Extract the [x, y] coordinate from the center of the cell holding the provided text.  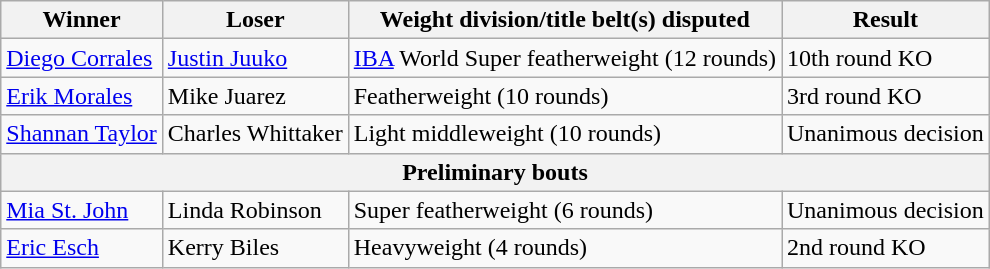
Weight division/title belt(s) disputed [564, 20]
Light middleweight (10 rounds) [564, 134]
Kerry Biles [255, 248]
Diego Corrales [82, 58]
Mike Juarez [255, 96]
Winner [82, 20]
2nd round KO [886, 248]
Erik Morales [82, 96]
Charles Whittaker [255, 134]
Result [886, 20]
Justin Juuko [255, 58]
Eric Esch [82, 248]
Linda Robinson [255, 210]
Preliminary bouts [495, 172]
10th round KO [886, 58]
Loser [255, 20]
Heavyweight (4 rounds) [564, 248]
Featherweight (10 rounds) [564, 96]
3rd round KO [886, 96]
Mia St. John [82, 210]
IBA World Super featherweight (12 rounds) [564, 58]
Super featherweight (6 rounds) [564, 210]
Shannan Taylor [82, 134]
